Identify which cell holds the provided text, then report its (x, y) central coordinate. 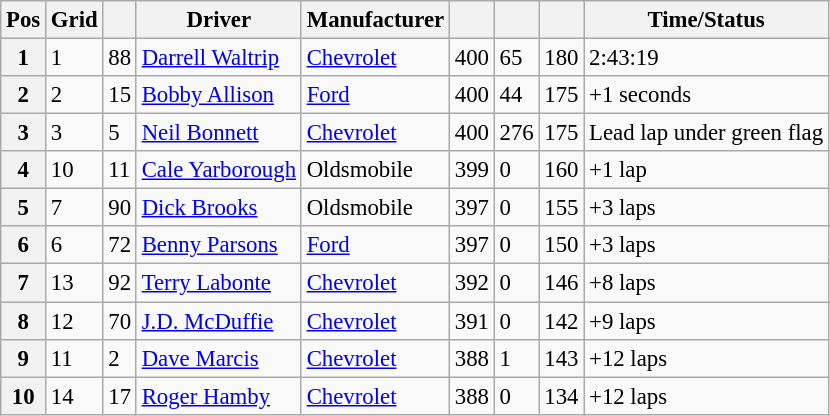
146 (562, 283)
14 (74, 396)
15 (120, 95)
Pos (24, 20)
Cale Yarborough (218, 170)
155 (562, 208)
92 (120, 283)
399 (472, 170)
+8 laps (706, 283)
+9 laps (706, 321)
2:43:19 (706, 58)
Roger Hamby (218, 396)
392 (472, 283)
180 (562, 58)
88 (120, 58)
4 (24, 170)
+1 lap (706, 170)
150 (562, 245)
8 (24, 321)
160 (562, 170)
Lead lap under green flag (706, 133)
70 (120, 321)
J.D. McDuffie (218, 321)
13 (74, 283)
65 (516, 58)
+1 seconds (706, 95)
72 (120, 245)
Dave Marcis (218, 358)
276 (516, 133)
Driver (218, 20)
143 (562, 358)
142 (562, 321)
Bobby Allison (218, 95)
Terry Labonte (218, 283)
Manufacturer (375, 20)
44 (516, 95)
Grid (74, 20)
134 (562, 396)
391 (472, 321)
Neil Bonnett (218, 133)
9 (24, 358)
12 (74, 321)
17 (120, 396)
Benny Parsons (218, 245)
Darrell Waltrip (218, 58)
Dick Brooks (218, 208)
Time/Status (706, 20)
90 (120, 208)
